Return [x, y] of the center of cell containing provided text 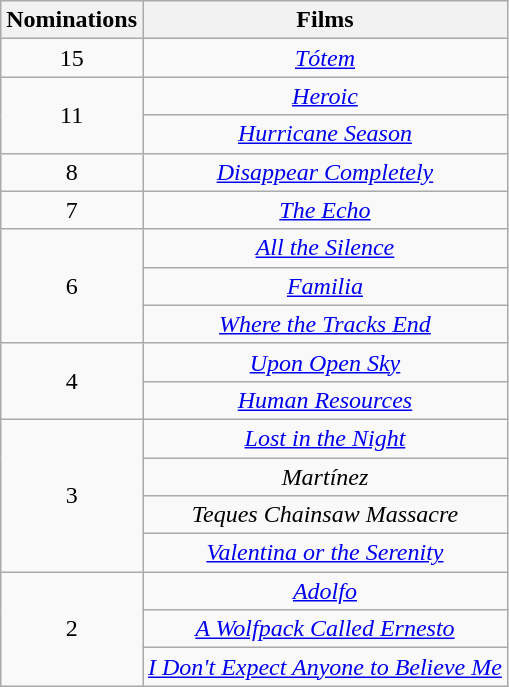
Disappear Completely [324, 172]
Nominations [72, 20]
Adolfo [324, 591]
15 [72, 58]
Valentina or the Serenity [324, 553]
6 [72, 286]
I Don't Expect Anyone to Believe Me [324, 667]
Hurricane Season [324, 134]
Where the Tracks End [324, 324]
Tótem [324, 58]
Heroic [324, 96]
11 [72, 115]
All the Silence [324, 248]
Films [324, 20]
Upon Open Sky [324, 362]
4 [72, 381]
The Echo [324, 210]
2 [72, 629]
8 [72, 172]
7 [72, 210]
Martínez [324, 477]
Lost in the Night [324, 438]
A Wolfpack Called Ernesto [324, 629]
Familia [324, 286]
Teques Chainsaw Massacre [324, 515]
Human Resources [324, 400]
3 [72, 495]
